Locate the cell with the specified text and output its (X, Y) center coordinate. 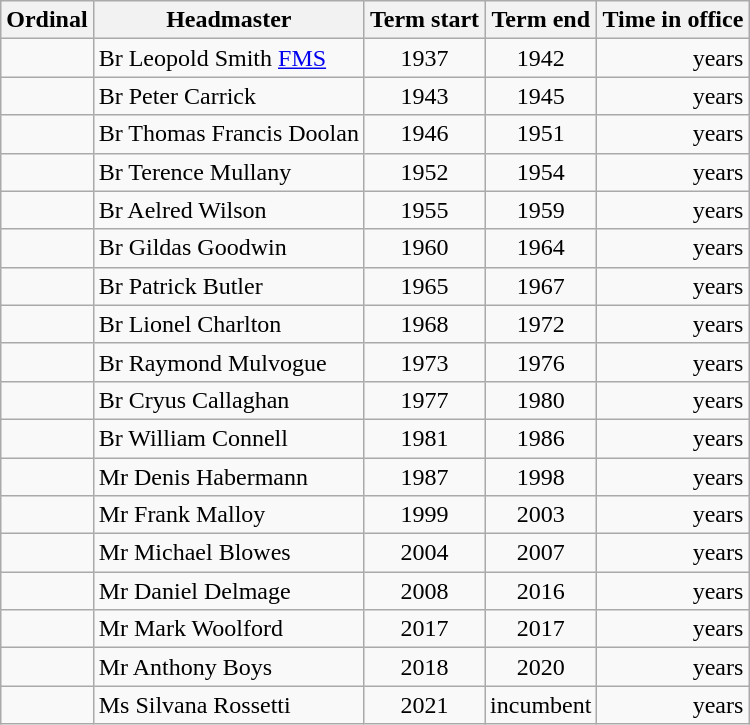
2007 (541, 553)
1998 (541, 477)
1943 (424, 96)
1965 (424, 286)
2018 (424, 667)
2008 (424, 591)
Mr Denis Habermann (228, 477)
Br William Connell (228, 438)
Br Leopold Smith FMS (228, 58)
1937 (424, 58)
Br Aelred Wilson (228, 210)
1945 (541, 96)
1967 (541, 286)
Term end (541, 20)
Br Lionel Charlton (228, 324)
1972 (541, 324)
1959 (541, 210)
Ordinal (47, 20)
1952 (424, 172)
Br Patrick Butler (228, 286)
Br Thomas Francis Doolan (228, 134)
Br Terence Mullany (228, 172)
1964 (541, 248)
1981 (424, 438)
Br Gildas Goodwin (228, 248)
1960 (424, 248)
Mr Frank Malloy (228, 515)
1946 (424, 134)
1980 (541, 400)
2021 (424, 705)
Mr Michael Blowes (228, 553)
1973 (424, 362)
1977 (424, 400)
Br Cryus Callaghan (228, 400)
1942 (541, 58)
2020 (541, 667)
2003 (541, 515)
1955 (424, 210)
1954 (541, 172)
1951 (541, 134)
Time in office (673, 20)
Mr Mark Woolford (228, 629)
Term start (424, 20)
1976 (541, 362)
Mr Daniel Delmage (228, 591)
2016 (541, 591)
1999 (424, 515)
2004 (424, 553)
Headmaster (228, 20)
Br Raymond Mulvogue (228, 362)
Ms Silvana Rossetti (228, 705)
1968 (424, 324)
incumbent (541, 705)
Mr Anthony Boys (228, 667)
1986 (541, 438)
Br Peter Carrick (228, 96)
1987 (424, 477)
